For the text-containing cell, return its midpoint in [X, Y] coordinate format. 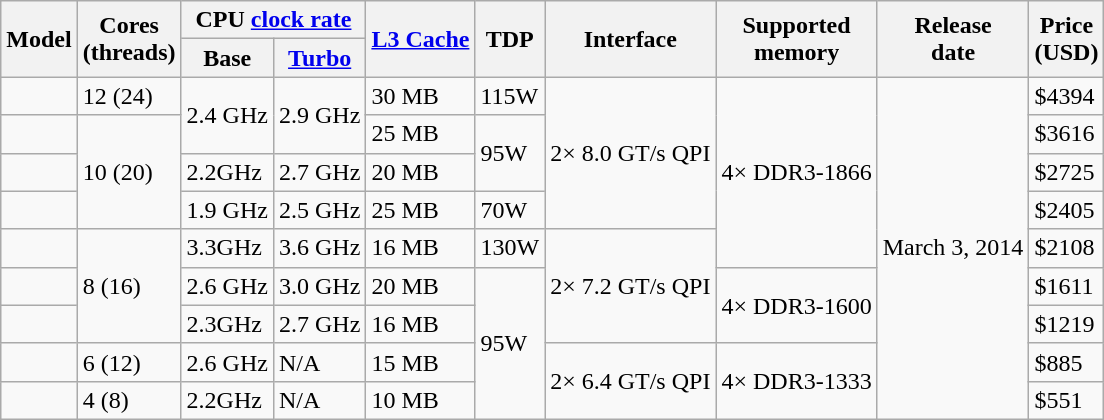
10 (20) [129, 172]
Model [39, 39]
8 (16) [129, 286]
4× DDR3-1333 [796, 381]
1.9 GHz [227, 210]
Price(USD) [1066, 39]
$1611 [1066, 286]
3.6 GHz [319, 248]
12 (24) [129, 96]
2× 6.4 GT/s QPI [630, 381]
3.3GHz [227, 248]
115W [510, 96]
3.0 GHz [319, 286]
2× 8.0 GT/s QPI [630, 153]
2× 7.2 GT/s QPI [630, 286]
Base [227, 58]
4 (8) [129, 400]
30 MB [420, 96]
4× DDR3-1866 [796, 172]
$4394 [1066, 96]
2.3GHz [227, 324]
Turbo [319, 58]
L3 Cache [420, 39]
4× DDR3-1600 [796, 305]
Releasedate [953, 39]
70W [510, 210]
Interface [630, 39]
Cores(threads) [129, 39]
March 3, 2014 [953, 248]
$1219 [1066, 324]
Supportedmemory [796, 39]
6 (12) [129, 362]
130W [510, 248]
10 MB [420, 400]
2.9 GHz [319, 115]
$2405 [1066, 210]
$2108 [1066, 248]
$2725 [1066, 172]
TDP [510, 39]
2.4 GHz [227, 115]
$3616 [1066, 134]
CPU clock rate [274, 20]
15 MB [420, 362]
$551 [1066, 400]
2.5 GHz [319, 210]
$885 [1066, 362]
